Search for the cell housing the specified text and yield its (X, Y) center coordinate. 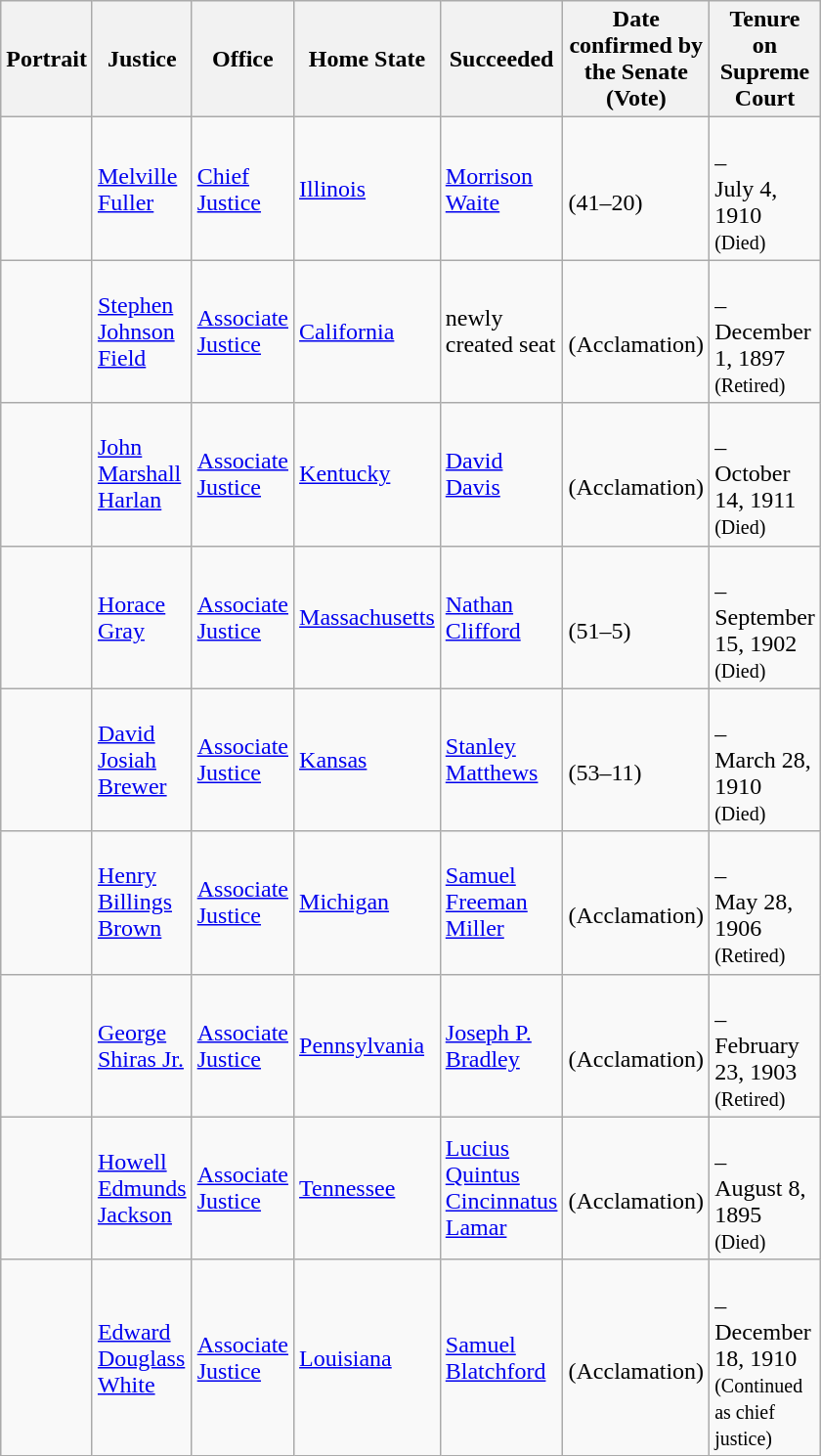
David Davis (501, 474)
–July 4, 1910(Died) (765, 189)
–December 1, 1897(Retired) (765, 331)
–December 18, 1910(Continued as chief justice) (765, 1357)
Edward Douglass White (142, 1357)
(41–20) (636, 189)
Massachusetts (367, 617)
(51–5) (636, 617)
–October 14, 1911(Died) (765, 474)
David Josiah Brewer (142, 760)
Howell Edmunds Jackson (142, 1188)
–February 23, 1903(Retired) (765, 1045)
Louisiana (367, 1357)
Melville Fuller (142, 189)
Justice (142, 59)
–March 28, 1910(Died) (765, 760)
Illinois (367, 189)
Date confirmed by the Senate(Vote) (636, 59)
Tenure on Supreme Court (765, 59)
–May 28, 1906(Retired) (765, 903)
George Shiras Jr. (142, 1045)
Office (242, 59)
Michigan (367, 903)
Lucius Quintus Cincinnatus Lamar (501, 1188)
Morrison Waite (501, 189)
Home State (367, 59)
Samuel Blatchford (501, 1357)
–September 15, 1902(Died) (765, 617)
Joseph P. Bradley (501, 1045)
Kansas (367, 760)
Stanley Matthews (501, 760)
Stephen Johnson Field (142, 331)
Portrait (47, 59)
newly created seat (501, 331)
(53–11) (636, 760)
California (367, 331)
–August 8, 1895(Died) (765, 1188)
Horace Gray (142, 617)
Nathan Clifford (501, 617)
Tennessee (367, 1188)
John Marshall Harlan (142, 474)
Pennsylvania (367, 1045)
Succeeded (501, 59)
Samuel Freeman Miller (501, 903)
Kentucky (367, 474)
Chief Justice (242, 189)
Henry Billings Brown (142, 903)
